Find where the given text appears and provide that cell's center as (X, Y) coordinate. 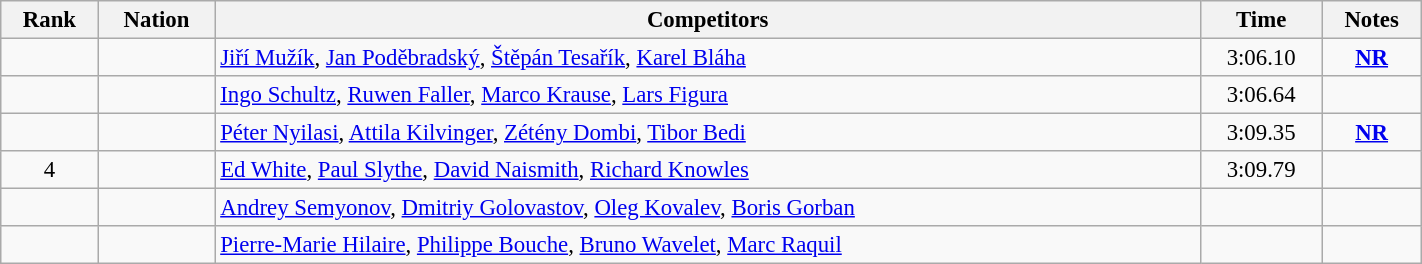
3:09.79 (1261, 170)
Rank (50, 20)
3:09.35 (1261, 133)
3:06.10 (1261, 58)
3:06.64 (1261, 95)
Nation (156, 20)
Péter Nyilasi, Attila Kilvinger, Zétény Dombi, Tibor Bedi (708, 133)
Competitors (708, 20)
Ed White, Paul Slythe, David Naismith, Richard Knowles (708, 170)
Jiří Mužík, Jan Poděbradský, Štěpán Tesařík, Karel Bláha (708, 58)
Andrey Semyonov, Dmitriy Golovastov, Oleg Kovalev, Boris Gorban (708, 208)
Ingo Schultz, Ruwen Faller, Marco Krause, Lars Figura (708, 95)
Notes (1372, 20)
Time (1261, 20)
Pierre-Marie Hilaire, Philippe Bouche, Bruno Wavelet, Marc Raquil (708, 245)
4 (50, 170)
